Detect which cell encompasses the target text, then output its (x, y) center coordinate. 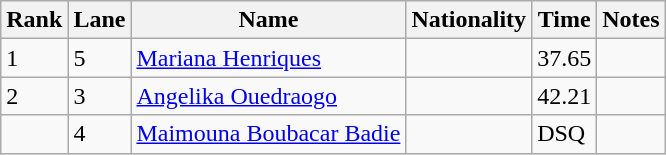
4 (100, 134)
1 (34, 58)
DSQ (564, 134)
Notes (631, 20)
Maimouna Boubacar Badie (268, 134)
Angelika Ouedraogo (268, 96)
Time (564, 20)
37.65 (564, 58)
3 (100, 96)
Rank (34, 20)
5 (100, 58)
Lane (100, 20)
2 (34, 96)
42.21 (564, 96)
Mariana Henriques (268, 58)
Nationality (469, 20)
Name (268, 20)
